Provide the (x, y) coordinate of the cell's center where the given text is located.  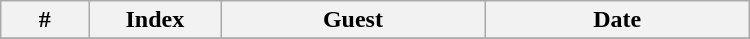
Date (617, 20)
Guest (353, 20)
Index (155, 20)
# (45, 20)
